Find where the given text appears and provide that cell's center as [X, Y] coordinate. 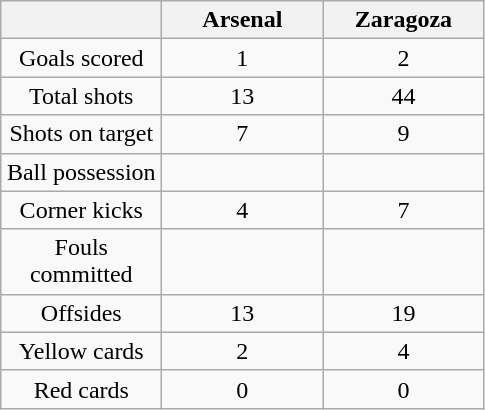
Zaragoza [404, 20]
9 [404, 134]
Shots on target [82, 134]
Red cards [82, 389]
Corner kicks [82, 210]
1 [242, 58]
Offsides [82, 313]
44 [404, 96]
Total shots [82, 96]
Fouls committed [82, 262]
Arsenal [242, 20]
Goals scored [82, 58]
19 [404, 313]
Yellow cards [82, 351]
Ball possession [82, 172]
